For the text-containing cell, return its midpoint in (X, Y) coordinate format. 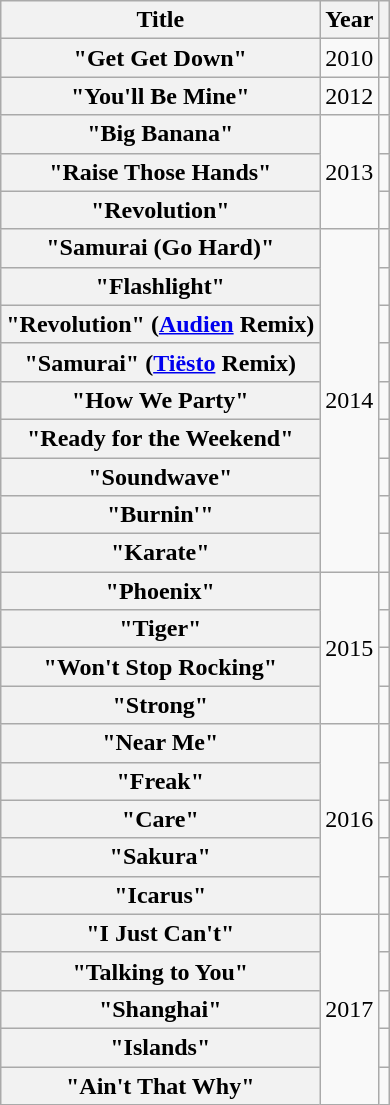
"Talking to You" (160, 971)
"I Just Can't" (160, 933)
"Care" (160, 819)
"Near Me" (160, 743)
2010 (350, 58)
2015 (350, 648)
"Ready for the Weekend" (160, 438)
2014 (350, 400)
"Won't Stop Rocking" (160, 667)
"Samurai (Go Hard)" (160, 248)
"Ain't That Why" (160, 1085)
"Sakura" (160, 857)
"How We Party" (160, 400)
2012 (350, 96)
"Icarus" (160, 895)
"Revolution" (160, 210)
"Freak" (160, 781)
"Raise Those Hands" (160, 172)
"Get Get Down" (160, 58)
"Phoenix" (160, 591)
"Karate" (160, 553)
"Revolution" (Audien Remix) (160, 324)
"Big Banana" (160, 134)
"Tiger" (160, 629)
"Strong" (160, 705)
Year (350, 20)
"Burnin'" (160, 515)
2016 (350, 819)
"Islands" (160, 1047)
"Flashlight" (160, 286)
2013 (350, 172)
Title (160, 20)
"You'll Be Mine" (160, 96)
2017 (350, 1009)
"Samurai" (Tiësto Remix) (160, 362)
"Shanghai" (160, 1009)
"Soundwave" (160, 477)
